Capture the cell that displays the provided text and extract its (X, Y) central coordinate. 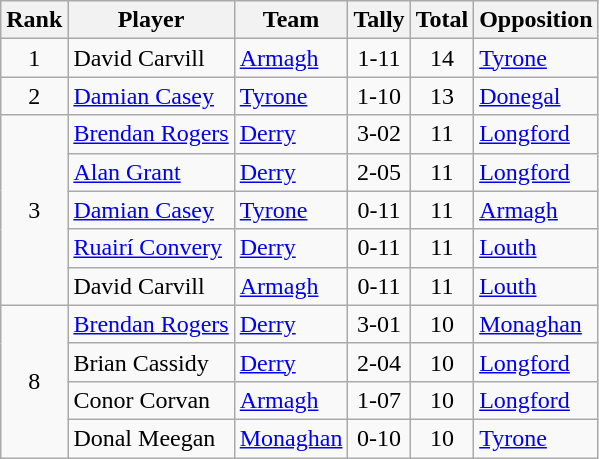
Rank (34, 20)
8 (34, 381)
2-04 (379, 362)
Player (151, 20)
Ruairí Convery (151, 248)
1-10 (379, 96)
2-05 (379, 172)
3 (34, 210)
Donegal (536, 96)
3-01 (379, 324)
Donal Meegan (151, 438)
14 (442, 58)
13 (442, 96)
Brian Cassidy (151, 362)
Alan Grant (151, 172)
3-02 (379, 134)
Tally (379, 20)
1 (34, 58)
Opposition (536, 20)
1-07 (379, 400)
1-11 (379, 58)
Total (442, 20)
2 (34, 96)
Team (291, 20)
0-10 (379, 438)
Conor Corvan (151, 400)
